Return the (X, Y) coordinate for the center point of the cell that contains the specified text.  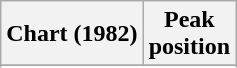
Peakposition (189, 34)
Chart (1982) (72, 34)
